Scan for the cell matching the given text and deliver its [x, y] coordinate at center. 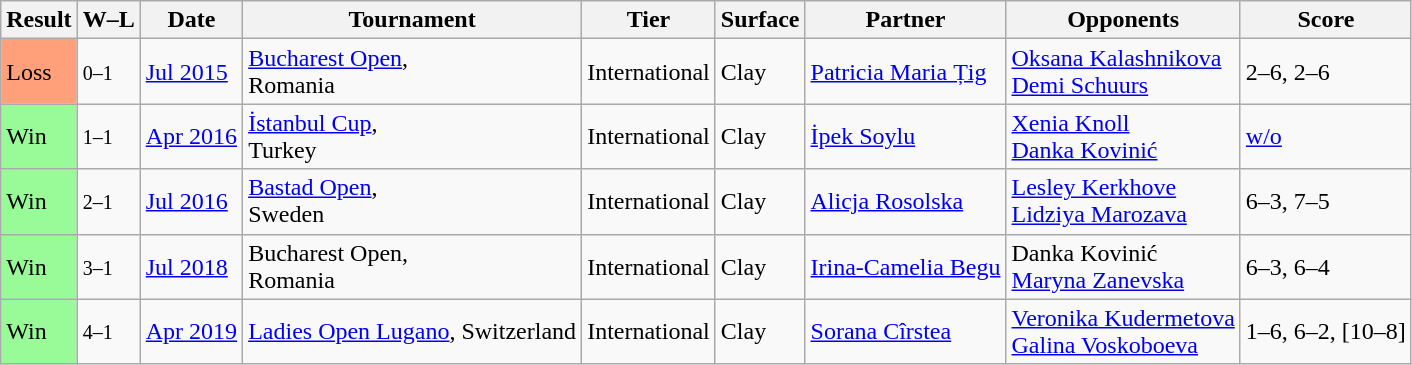
Result [39, 20]
Veronika Kudermetova Galina Voskoboeva [1123, 332]
Alicja Rosolska [906, 202]
6–3, 7–5 [1326, 202]
Opponents [1123, 20]
Lesley Kerkhove Lidziya Marozava [1123, 202]
İpek Soylu [906, 136]
W–L [108, 20]
3–1 [108, 266]
Surface [760, 20]
Irina-Camelia Begu [906, 266]
İstanbul Cup, Turkey [412, 136]
Ladies Open Lugano, Switzerland [412, 332]
Apr 2016 [191, 136]
Sorana Cîrstea [906, 332]
Jul 2015 [191, 72]
1–1 [108, 136]
4–1 [108, 332]
Apr 2019 [191, 332]
Loss [39, 72]
Oksana Kalashnikova Demi Schuurs [1123, 72]
1–6, 6–2, [10–8] [1326, 332]
Tournament [412, 20]
0–1 [108, 72]
Xenia Knoll Danka Kovinić [1123, 136]
Patricia Maria Țig [906, 72]
Score [1326, 20]
Jul 2018 [191, 266]
6–3, 6–4 [1326, 266]
Jul 2016 [191, 202]
w/o [1326, 136]
Partner [906, 20]
2–6, 2–6 [1326, 72]
2–1 [108, 202]
Bastad Open, Sweden [412, 202]
Tier [649, 20]
Date [191, 20]
Danka Kovinić Maryna Zanevska [1123, 266]
